Output the [X, Y] coordinate of the center of the cell containing the given text.  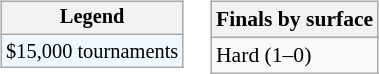
$15,000 tournaments [92, 51]
Finals by surface [294, 20]
Hard (1–0) [294, 55]
Legend [92, 18]
